From the cell containing the given text, extract its center point as (X, Y) coordinate. 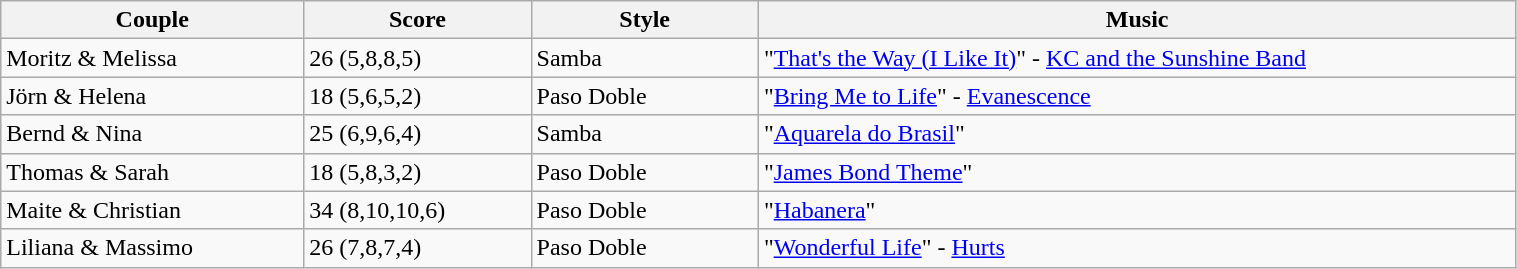
25 (6,9,6,4) (418, 134)
26 (7,8,7,4) (418, 248)
18 (5,8,3,2) (418, 172)
Music (1137, 20)
"Habanera" (1137, 210)
"James Bond Theme" (1137, 172)
Jörn & Helena (152, 96)
Score (418, 20)
Moritz & Melissa (152, 58)
"That's the Way (I Like It)" - KC and the Sunshine Band (1137, 58)
34 (8,10,10,6) (418, 210)
Couple (152, 20)
Bernd & Nina (152, 134)
Liliana & Massimo (152, 248)
26 (5,8,8,5) (418, 58)
18 (5,6,5,2) (418, 96)
Maite & Christian (152, 210)
"Wonderful Life" - Hurts (1137, 248)
"Bring Me to Life" - Evanescence (1137, 96)
"Aquarela do Brasil" (1137, 134)
Thomas & Sarah (152, 172)
Style (644, 20)
